From the cell containing the given text, extract its center point as [x, y] coordinate. 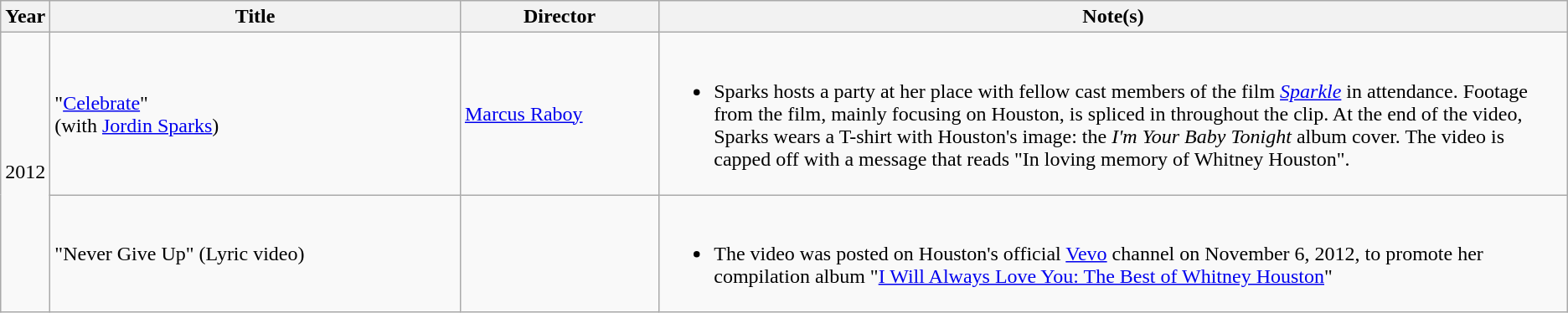
2012 [25, 172]
Marcus Raboy [560, 114]
"Celebrate"(with Jordin Sparks) [255, 114]
Title [255, 17]
Year [25, 17]
"Never Give Up" (Lyric video) [255, 254]
Note(s) [1114, 17]
Director [560, 17]
